Return (X, Y) of the center of cell containing provided text 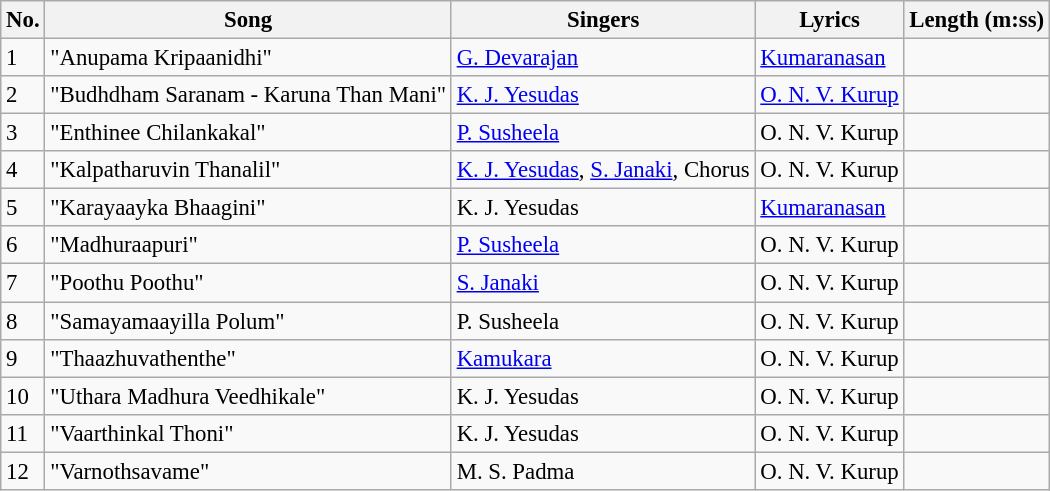
10 (23, 396)
"Budhdham Saranam - Karuna Than Mani" (248, 95)
M. S. Padma (603, 471)
"Samayamaayilla Polum" (248, 321)
"Kalpatharuvin Thanalil" (248, 170)
S. Janaki (603, 283)
"Poothu Poothu" (248, 283)
4 (23, 170)
1 (23, 58)
Lyrics (830, 20)
2 (23, 95)
Length (m:ss) (976, 20)
Singers (603, 20)
No. (23, 20)
Kamukara (603, 358)
"Karayaayka Bhaagini" (248, 208)
3 (23, 133)
7 (23, 283)
"Vaarthinkal Thoni" (248, 433)
9 (23, 358)
"Uthara Madhura Veedhikale" (248, 396)
"Varnothsavame" (248, 471)
"Thaazhuvathenthe" (248, 358)
"Anupama Kripaanidhi" (248, 58)
"Enthinee Chilankakal" (248, 133)
6 (23, 245)
11 (23, 433)
8 (23, 321)
"Madhuraapuri" (248, 245)
K. J. Yesudas, S. Janaki, Chorus (603, 170)
Song (248, 20)
5 (23, 208)
12 (23, 471)
G. Devarajan (603, 58)
